Locate the cell with the specified text and output its [X, Y] center coordinate. 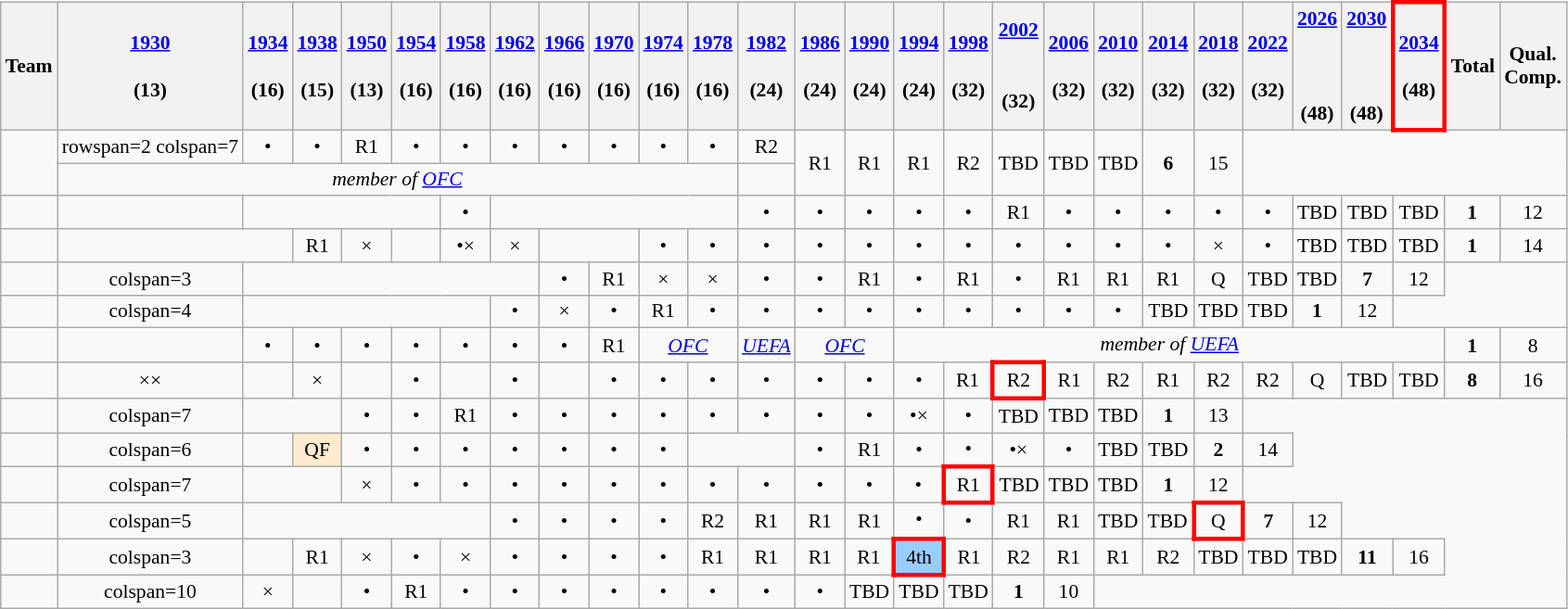
2022(32) [1268, 67]
2026(48) [1317, 67]
colspan=6 [150, 450]
UEFA [766, 345]
QF [317, 450]
Team [30, 67]
1978(16) [712, 67]
2034 (48) [1419, 67]
1970(16) [614, 67]
11 [1367, 556]
Total [1472, 67]
1930(13) [150, 67]
1974(16) [664, 67]
1962(16) [516, 67]
10 [1068, 591]
colspan=10 [150, 591]
15 [1218, 163]
1954(16) [415, 67]
2014(32) [1168, 67]
member of OFC [398, 180]
1986(24) [820, 67]
member of UEFA [1169, 345]
1950(13) [367, 67]
×× [150, 380]
4th [918, 556]
13 [1218, 415]
rowspan=2 colspan=7 [150, 146]
2018(32) [1218, 67]
1994(24) [918, 67]
1934(16) [267, 67]
1990(24) [870, 67]
colspan=5 [150, 521]
1958(16) [465, 67]
2006(32) [1068, 67]
1998(32) [968, 67]
6 [1168, 163]
1966(16) [564, 67]
1938(15) [317, 67]
1982(24) [766, 67]
2010(32) [1118, 67]
colspan=4 [150, 311]
Qual.Comp. [1533, 67]
2002(32) [1018, 67]
2030 (48) [1367, 67]
2 [1218, 450]
